Output the (X, Y) coordinate of the center of the cell containing the given text.  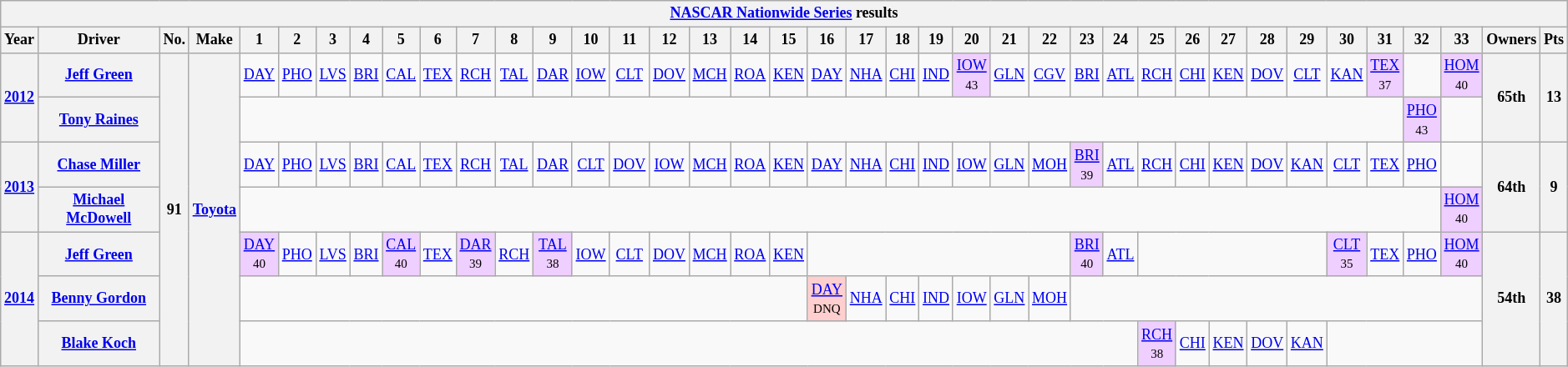
12 (670, 40)
RCH38 (1157, 344)
20 (972, 40)
22 (1050, 40)
Toyota (214, 209)
DAY40 (259, 254)
Pts (1555, 40)
CLT35 (1347, 254)
Chase Miller (99, 164)
28 (1267, 40)
BRI40 (1087, 254)
No. (174, 40)
NASCAR Nationwide Series results (784, 13)
38 (1555, 299)
91 (174, 209)
Driver (99, 40)
TEX37 (1385, 75)
23 (1087, 40)
5 (401, 40)
33 (1461, 40)
6 (438, 40)
2012 (20, 97)
2013 (20, 187)
30 (1347, 40)
CAL40 (401, 254)
4 (366, 40)
Owners (1511, 40)
Tony Raines (99, 120)
CGV (1050, 75)
27 (1228, 40)
PHO43 (1423, 120)
DAR39 (476, 254)
14 (750, 40)
18 (903, 40)
Michael McDowell (99, 209)
32 (1423, 40)
15 (789, 40)
16 (827, 40)
TAL38 (553, 254)
19 (937, 40)
Blake Koch (99, 344)
3 (332, 40)
Year (20, 40)
DAYDNQ (827, 299)
21 (1009, 40)
1 (259, 40)
25 (1157, 40)
2 (297, 40)
7 (476, 40)
65th (1511, 97)
IOW43 (972, 75)
54th (1511, 299)
2014 (20, 299)
29 (1308, 40)
Make (214, 40)
10 (591, 40)
BRI39 (1087, 164)
26 (1192, 40)
Benny Gordon (99, 299)
64th (1511, 187)
11 (630, 40)
31 (1385, 40)
24 (1120, 40)
8 (514, 40)
17 (866, 40)
